Detect which cell encompasses the target text, then output its [x, y] center coordinate. 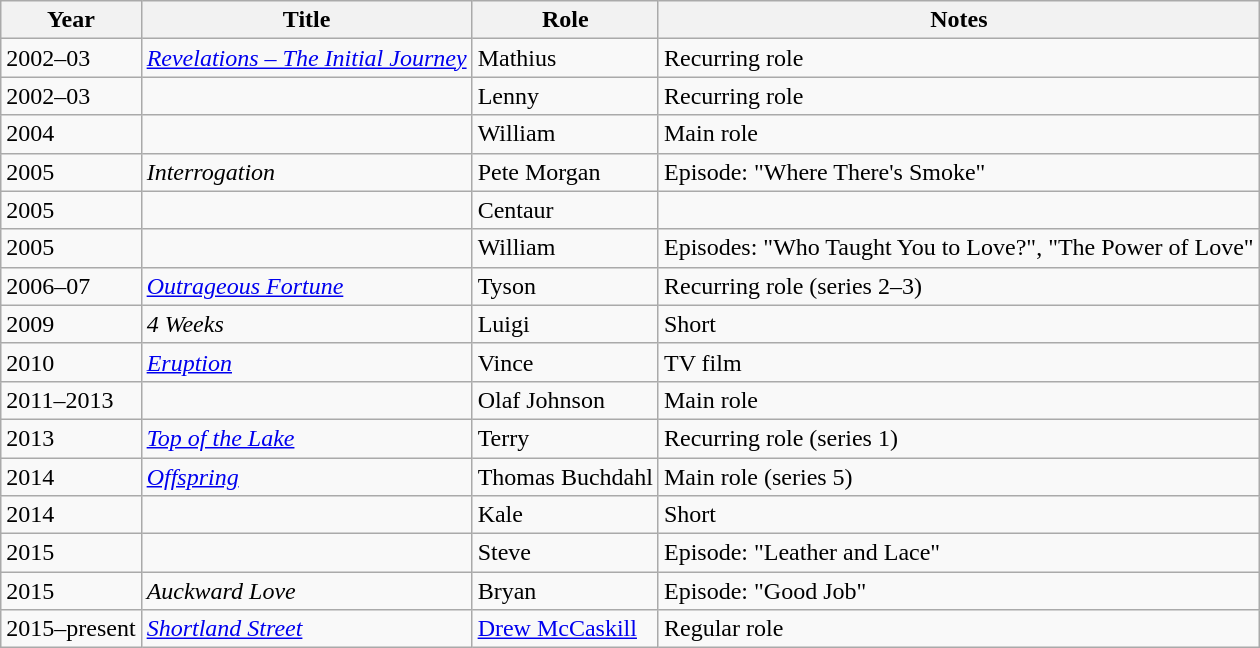
Pete Morgan [565, 172]
2011–2013 [71, 400]
Eruption [306, 362]
Main role (series 5) [958, 477]
Kale [565, 515]
Drew McCaskill [565, 629]
2006–07 [71, 286]
Tyson [565, 286]
Episode: "Leather and Lace" [958, 553]
2009 [71, 324]
Steve [565, 553]
Centaur [565, 210]
Title [306, 20]
2010 [71, 362]
Episode: "Good Job" [958, 591]
2004 [71, 134]
Offspring [306, 477]
Year [71, 20]
Recurring role (series 2–3) [958, 286]
4 Weeks [306, 324]
Role [565, 20]
Olaf Johnson [565, 400]
Notes [958, 20]
Top of the Lake [306, 438]
Interrogation [306, 172]
Outrageous Fortune [306, 286]
2013 [71, 438]
Thomas Buchdahl [565, 477]
2015–present [71, 629]
Bryan [565, 591]
Mathius [565, 58]
Episode: "Where There's Smoke" [958, 172]
Regular role [958, 629]
Revelations – The Initial Journey [306, 58]
Auckward Love [306, 591]
Recurring role (series 1) [958, 438]
Terry [565, 438]
Vince [565, 362]
TV film [958, 362]
Luigi [565, 324]
Episodes: "Who Taught You to Love?", "The Power of Love" [958, 248]
Lenny [565, 96]
Shortland Street [306, 629]
